Detect which cell encompasses the target text, then output its (X, Y) center coordinate. 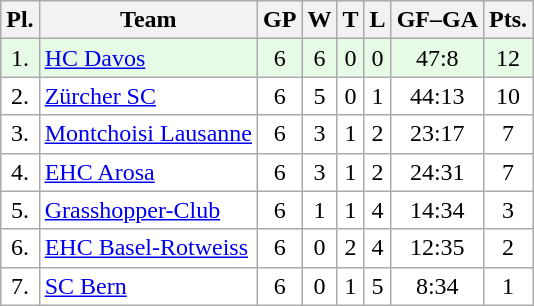
Zürcher SC (148, 96)
12:35 (437, 248)
7. (20, 286)
GP (280, 20)
GF–GA (437, 20)
HC Davos (148, 58)
Pl. (20, 20)
5. (20, 210)
2. (20, 96)
47:8 (437, 58)
EHC Basel-Rotweiss (148, 248)
1. (20, 58)
L (378, 20)
6. (20, 248)
W (320, 20)
EHC Arosa (148, 172)
24:31 (437, 172)
SC Bern (148, 286)
12 (508, 58)
Pts. (508, 20)
Team (148, 20)
8:34 (437, 286)
Montchoisi Lausanne (148, 134)
Grasshopper-Club (148, 210)
T (350, 20)
14:34 (437, 210)
23:17 (437, 134)
10 (508, 96)
44:13 (437, 96)
4. (20, 172)
3. (20, 134)
